Return (x, y) of the center of cell containing provided text 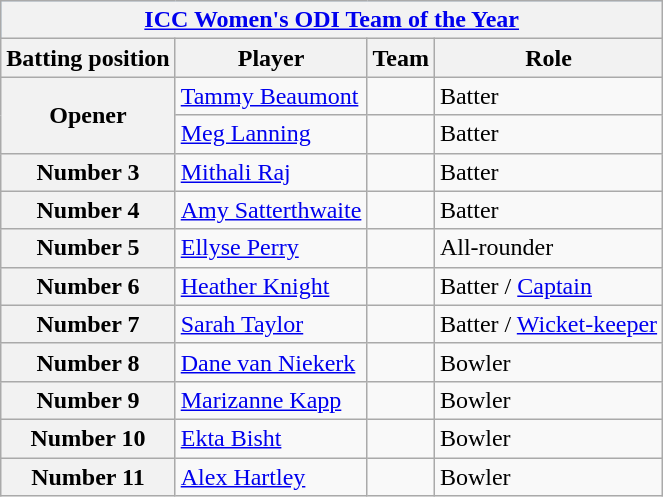
Number 6 (88, 286)
Number 9 (88, 400)
Number 3 (88, 172)
Number 11 (88, 477)
Ekta Bisht (271, 438)
Number 5 (88, 248)
Tammy Beaumont (271, 96)
ICC Women's ODI Team of the Year (332, 20)
Number 7 (88, 324)
Number 10 (88, 438)
Heather Knight (271, 286)
Batting position (88, 58)
Dane van Niekerk (271, 362)
Meg Lanning (271, 134)
Alex Hartley (271, 477)
Role (548, 58)
Marizanne Kapp (271, 400)
Team (401, 58)
Number 4 (88, 210)
Opener (88, 115)
Mithali Raj (271, 172)
Ellyse Perry (271, 248)
All-rounder (548, 248)
Amy Satterthwaite (271, 210)
Batter / Captain (548, 286)
Player (271, 58)
Sarah Taylor (271, 324)
Number 8 (88, 362)
Batter / Wicket-keeper (548, 324)
